Return the [X, Y] coordinate for the center point of the cell that contains the specified text.  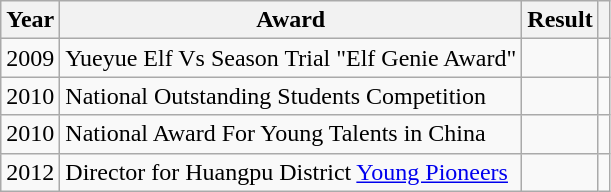
2009 [30, 58]
2012 [30, 172]
Year [30, 20]
National Award For Young Talents in China [291, 134]
Result [560, 20]
Award [291, 20]
Yueyue Elf Vs Season Trial "Elf Genie Award" [291, 58]
Director for Huangpu District Young Pioneers [291, 172]
National Outstanding Students Competition [291, 96]
